Find where the given text appears and provide that cell's center as (x, y) coordinate. 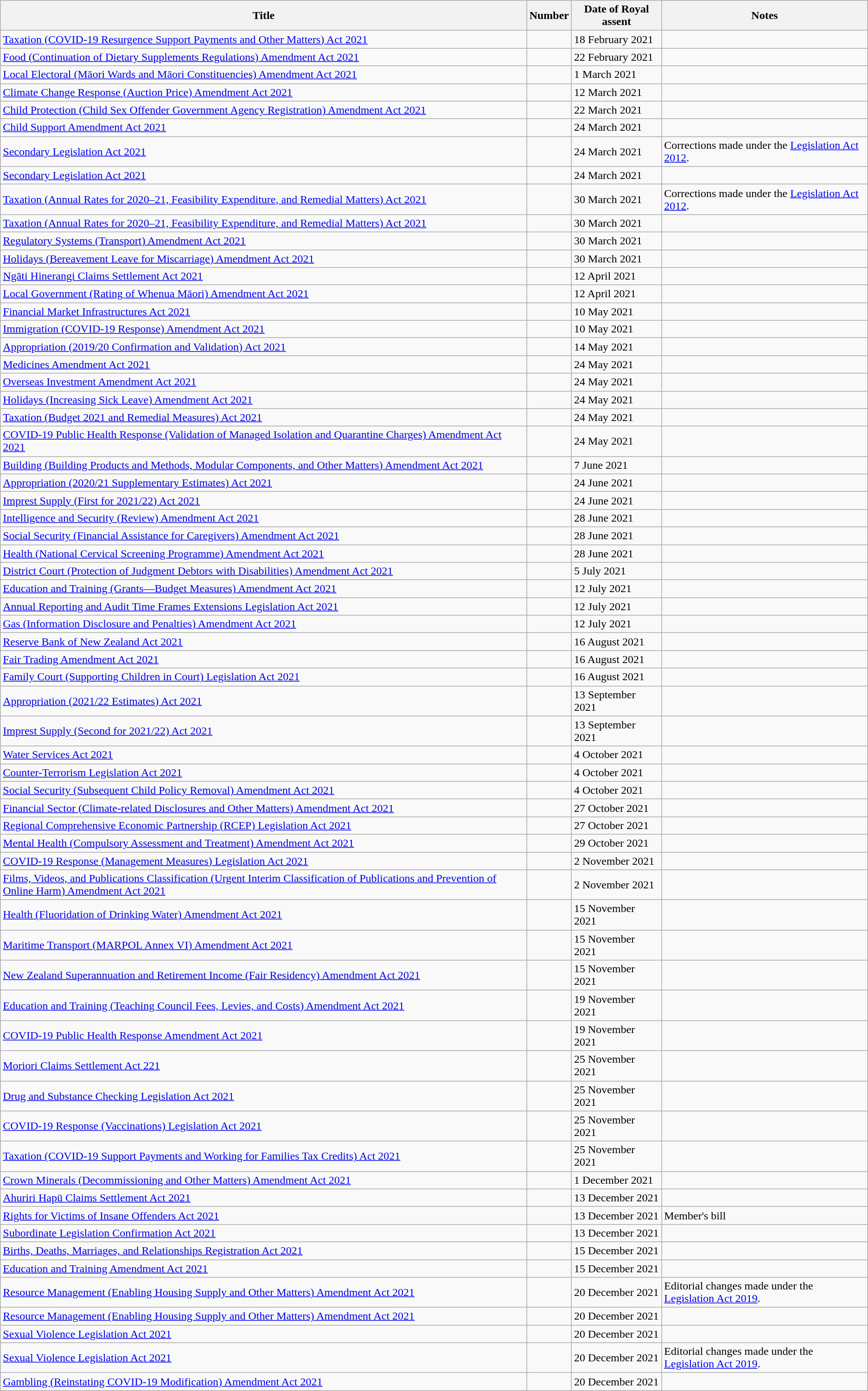
Annual Reporting and Audit Time Frames Extensions Legislation Act 2021 (263, 606)
Social Security (Subsequent Child Policy Removal) Amendment Act 2021 (263, 790)
Reserve Bank of New Zealand Act 2021 (263, 642)
Title (263, 16)
Taxation (COVID-19 Support Payments and Working for Families Tax Credits) Act 2021 (263, 1156)
22 February 2021 (617, 57)
Imprest Supply (First for 2021/22) Act 2021 (263, 500)
Appropriation (2021/22 Estimates) Act 2021 (263, 701)
14 May 2021 (617, 347)
Holidays (Increasing Sick Leave) Amendment Act 2021 (263, 400)
Ngāti Hinerangi Claims Settlement Act 2021 (263, 276)
Moriori Claims Settlement Act 221 (263, 1066)
Local Government (Rating of Whenua Māori) Amendment Act 2021 (263, 294)
Water Services Act 2021 (263, 755)
Climate Change Response (Auction Price) Amendment Act 2021 (263, 92)
Films, Videos, and Publications Classification (Urgent Interim Classification of Publications and Prevention of Online Harm) Amendment Act 2021 (263, 885)
District Court (Protection of Judgment Debtors with Disabilities) Amendment Act 2021 (263, 571)
5 July 2021 (617, 571)
29 October 2021 (617, 843)
Local Electoral (Māori Wards and Māori Constituencies) Amendment Act 2021 (263, 75)
Regulatory Systems (Transport) Amendment Act 2021 (263, 241)
Notes (765, 16)
Drug and Substance Checking Legislation Act 2021 (263, 1096)
Health (Fluoridation of Drinking Water) Amendment Act 2021 (263, 915)
Overseas Investment Amendment Act 2021 (263, 382)
Gas (Information Disclosure and Penalties) Amendment Act 2021 (263, 624)
COVID-19 Public Health Response Amendment Act 2021 (263, 1036)
Mental Health (Compulsory Assessment and Treatment) Amendment Act 2021 (263, 843)
Holidays (Bereavement Leave for Miscarriage) Amendment Act 2021 (263, 258)
Number (549, 16)
18 February 2021 (617, 39)
Financial Sector (Climate-related Disclosures and Other Matters) Amendment Act 2021 (263, 808)
Education and Training (Grants—Budget Measures) Amendment Act 2021 (263, 589)
COVID-19 Response (Vaccinations) Legislation Act 2021 (263, 1126)
12 March 2021 (617, 92)
Births, Deaths, Marriages, and Relationships Registration Act 2021 (263, 1251)
Social Security (Financial Assistance for Caregivers) Amendment Act 2021 (263, 536)
Financial Market Infrastructures Act 2021 (263, 312)
Maritime Transport (MARPOL Annex VI) Amendment Act 2021 (263, 945)
Gambling (Reinstating COVID-19 Modification) Amendment Act 2021 (263, 1382)
Rights for Victims of Insane Offenders Act 2021 (263, 1215)
Child Protection (Child Sex Offender Government Agency Registration) Amendment Act 2021 (263, 110)
Health (National Cervical Screening Programme) Amendment Act 2021 (263, 553)
Taxation (Budget 2021 and Remedial Measures) Act 2021 (263, 417)
Intelligence and Security (Review) Amendment Act 2021 (263, 518)
Taxation (COVID-19 Resurgence Support Payments and Other Matters) Act 2021 (263, 39)
Appropriation (2019/20 Confirmation and Validation) Act 2021 (263, 347)
Crown Minerals (Decommissioning and Other Matters) Amendment Act 2021 (263, 1180)
Building (Building Products and Methods, Modular Components, and Other Matters) Amendment Act 2021 (263, 465)
Counter-Terrorism Legislation Act 2021 (263, 772)
Child Support Amendment Act 2021 (263, 128)
Family Court (Supporting Children in Court) Legislation Act 2021 (263, 677)
Appropriation (2020/21 Supplementary Estimates) Act 2021 (263, 483)
Member's bill (765, 1215)
Education and Training Amendment Act 2021 (263, 1268)
Education and Training (Teaching Council Fees, Levies, and Costs) Amendment Act 2021 (263, 1005)
Medicines Amendment Act 2021 (263, 364)
Food (Continuation of Dietary Supplements Regulations) Amendment Act 2021 (263, 57)
Ahuriri Hapū Claims Settlement Act 2021 (263, 1198)
Regional Comprehensive Economic Partnership (RCEP) Legislation Act 2021 (263, 825)
22 March 2021 (617, 110)
1 March 2021 (617, 75)
Fair Trading Amendment Act 2021 (263, 659)
Immigration (COVID-19 Response) Amendment Act 2021 (263, 329)
1 December 2021 (617, 1180)
Imprest Supply (Second for 2021/22) Act 2021 (263, 731)
COVID-19 Public Health Response (Validation of Managed Isolation and Quarantine Charges) Amendment Act 2021 (263, 441)
7 June 2021 (617, 465)
Subordinate Legislation Confirmation Act 2021 (263, 1233)
COVID-19 Response (Management Measures) Legislation Act 2021 (263, 861)
New Zealand Superannuation and Retirement Income (Fair Residency) Amendment Act 2021 (263, 976)
Date of Royal assent (617, 16)
